Provide the [x, y] coordinate of the cell's center where the given text is located.  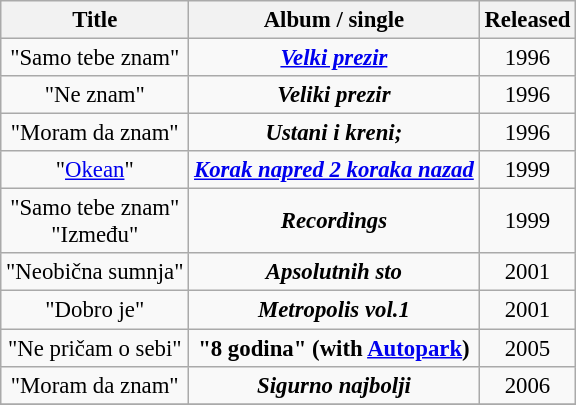
"Dobro je" [95, 310]
"Okean" [95, 170]
Veliki prezir [334, 95]
"Samo tebe znam""Između" [95, 222]
Album / single [334, 20]
"8 godina" (with Autopark) [334, 348]
"Ne znam" [95, 95]
"Samo tebe znam" [95, 58]
Metropolis vol.1 [334, 310]
2005 [528, 348]
Korak napred 2 koraka nazad [334, 170]
Apsolutnih sto [334, 273]
"Neobična sumnja" [95, 273]
Title [95, 20]
Velki prezir [334, 58]
"Ne pričam o sebi" [95, 348]
Recordings [334, 222]
2006 [528, 385]
Released [528, 20]
Sigurno najbolji [334, 385]
Ustani i kreni; [334, 133]
